Output the [x, y] coordinate of the center of the cell containing the given text.  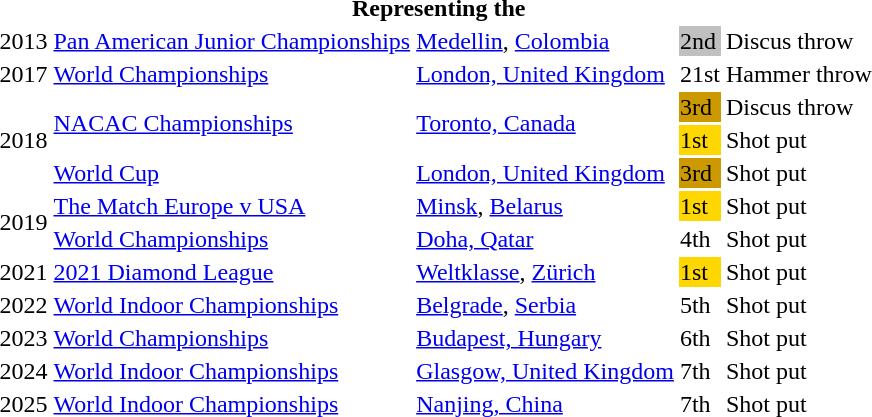
2021 Diamond League [232, 272]
Pan American Junior Championships [232, 41]
2nd [700, 41]
The Match Europe v USA [232, 206]
NACAC Championships [232, 124]
Budapest, Hungary [546, 338]
7th [700, 371]
6th [700, 338]
Doha, Qatar [546, 239]
Minsk, Belarus [546, 206]
4th [700, 239]
Toronto, Canada [546, 124]
5th [700, 305]
Glasgow, United Kingdom [546, 371]
Belgrade, Serbia [546, 305]
Medellin, Colombia [546, 41]
21st [700, 74]
Weltklasse, Zürich [546, 272]
World Cup [232, 173]
